Capture the cell that displays the provided text and extract its (x, y) central coordinate. 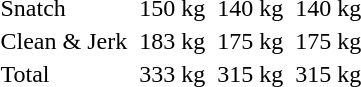
175 kg (250, 41)
183 kg (172, 41)
